For the text-containing cell, return its midpoint in (x, y) coordinate format. 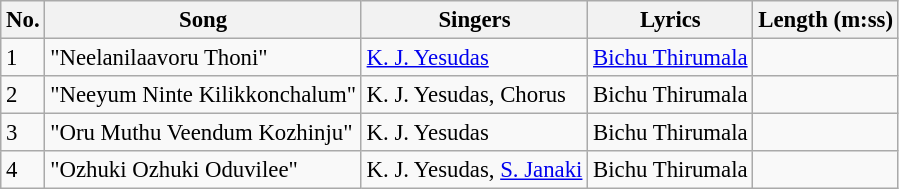
K. J. Yesudas, Chorus (474, 95)
"Neeyum Ninte Kilikkonchalum" (203, 95)
Singers (474, 20)
3 (23, 133)
Song (203, 20)
"Ozhuki Ozhuki Oduvilee" (203, 170)
1 (23, 58)
"Neelanilaavoru Thoni" (203, 58)
"Oru Muthu Veendum Kozhinju" (203, 133)
Length (m:ss) (826, 20)
Lyrics (670, 20)
2 (23, 95)
4 (23, 170)
K. J. Yesudas, S. Janaki (474, 170)
No. (23, 20)
